Search for the cell housing the specified text and yield its (x, y) center coordinate. 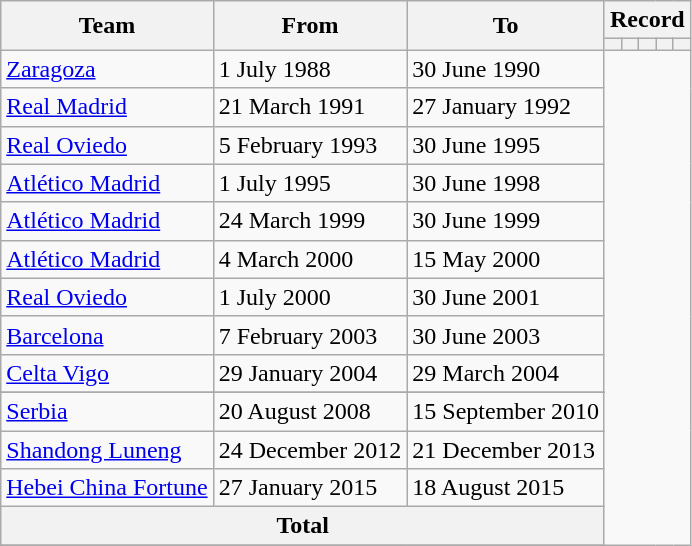
Celta Vigo (107, 373)
18 August 2015 (506, 488)
15 September 2010 (506, 411)
29 March 2004 (506, 373)
4 March 2000 (310, 259)
Record (647, 20)
30 June 1995 (506, 145)
Serbia (107, 411)
1 July 2000 (310, 297)
21 March 1991 (310, 107)
1 July 1988 (310, 69)
Shandong Luneng (107, 449)
7 February 2003 (310, 335)
Zaragoza (107, 69)
30 June 1990 (506, 69)
30 June 2001 (506, 297)
To (506, 26)
27 January 2015 (310, 488)
30 June 1998 (506, 183)
15 May 2000 (506, 259)
29 January 2004 (310, 373)
24 December 2012 (310, 449)
From (310, 26)
30 June 1999 (506, 221)
20 August 2008 (310, 411)
30 June 2003 (506, 335)
1 July 1995 (310, 183)
Team (107, 26)
5 February 1993 (310, 145)
Total (303, 526)
Real Madrid (107, 107)
Barcelona (107, 335)
24 March 1999 (310, 221)
27 January 1992 (506, 107)
Hebei China Fortune (107, 488)
21 December 2013 (506, 449)
